Determine the [x, y] coordinate at the center of the cell enclosing the given text.  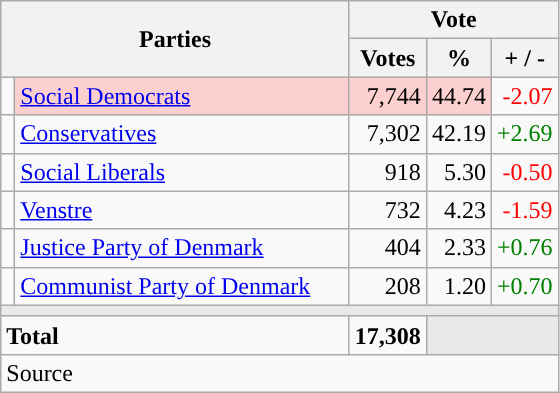
+2.69 [524, 134]
2.33 [458, 248]
Social Democrats [182, 96]
732 [388, 210]
208 [388, 286]
Vote [454, 20]
-0.50 [524, 172]
% [458, 58]
Votes [388, 58]
Venstre [182, 210]
-2.07 [524, 96]
Total [176, 335]
Social Liberals [182, 172]
Parties [176, 39]
+0.70 [524, 286]
4.23 [458, 210]
+ / - [524, 58]
7,744 [388, 96]
404 [388, 248]
+0.76 [524, 248]
Source [280, 373]
918 [388, 172]
-1.59 [524, 210]
Conservatives [182, 134]
5.30 [458, 172]
17,308 [388, 335]
44.74 [458, 96]
Communist Party of Denmark [182, 286]
1.20 [458, 286]
7,302 [388, 134]
42.19 [458, 134]
Justice Party of Denmark [182, 248]
